Return the (X, Y) coordinate for the center point of the cell that contains the specified text.  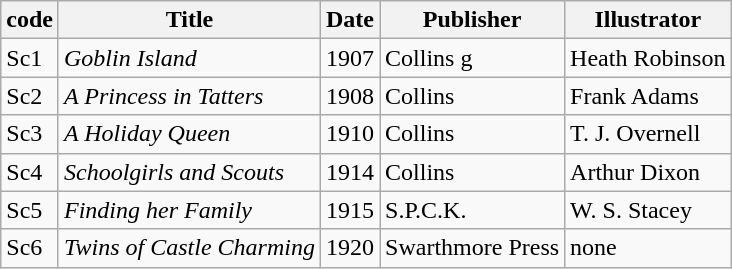
Illustrator (648, 20)
Sc1 (30, 58)
none (648, 248)
Arthur Dixon (648, 172)
Date (350, 20)
Schoolgirls and Scouts (189, 172)
Heath Robinson (648, 58)
A Princess in Tatters (189, 96)
Sc2 (30, 96)
Sc3 (30, 134)
Sc5 (30, 210)
1910 (350, 134)
Title (189, 20)
Twins of Castle Charming (189, 248)
Finding her Family (189, 210)
S.P.C.K. (472, 210)
A Holiday Queen (189, 134)
Swarthmore Press (472, 248)
1907 (350, 58)
code (30, 20)
Frank Adams (648, 96)
Goblin Island (189, 58)
1914 (350, 172)
T. J. Overnell (648, 134)
Collins g (472, 58)
1920 (350, 248)
W. S. Stacey (648, 210)
Publisher (472, 20)
Sc4 (30, 172)
Sc6 (30, 248)
1908 (350, 96)
1915 (350, 210)
